Search for the cell housing the specified text and yield its (X, Y) center coordinate. 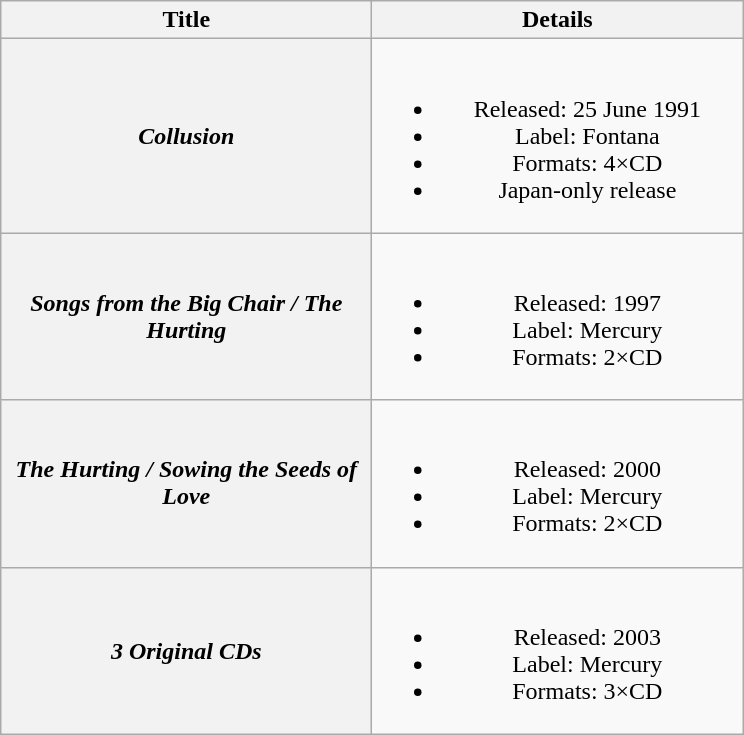
Title (186, 20)
Released: 2000Label: MercuryFormats: 2×CD (558, 484)
Released: 1997Label: MercuryFormats: 2×CD (558, 316)
Released: 2003Label: MercuryFormats: 3×CD (558, 650)
Songs from the Big Chair / The Hurting (186, 316)
3 Original CDs (186, 650)
The Hurting / Sowing the Seeds of Love (186, 484)
Details (558, 20)
Released: 25 June 1991Label: FontanaFormats: 4×CDJapan-only release (558, 136)
Collusion (186, 136)
